Search for the cell housing the specified text and yield its (x, y) center coordinate. 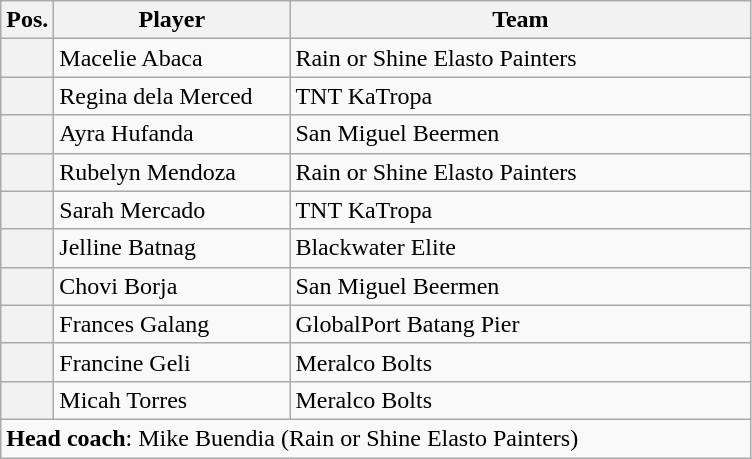
Blackwater Elite (520, 248)
GlobalPort Batang Pier (520, 324)
Macelie Abaca (172, 58)
Frances Galang (172, 324)
Ayra Hufanda (172, 134)
Sarah Mercado (172, 210)
Pos. (28, 20)
Francine Geli (172, 362)
Player (172, 20)
Team (520, 20)
Rubelyn Mendoza (172, 172)
Regina dela Merced (172, 96)
Jelline Batnag (172, 248)
Head coach: Mike Buendia (Rain or Shine Elasto Painters) (376, 438)
Chovi Borja (172, 286)
Micah Torres (172, 400)
